Locate the cell with the specified text and output its (x, y) center coordinate. 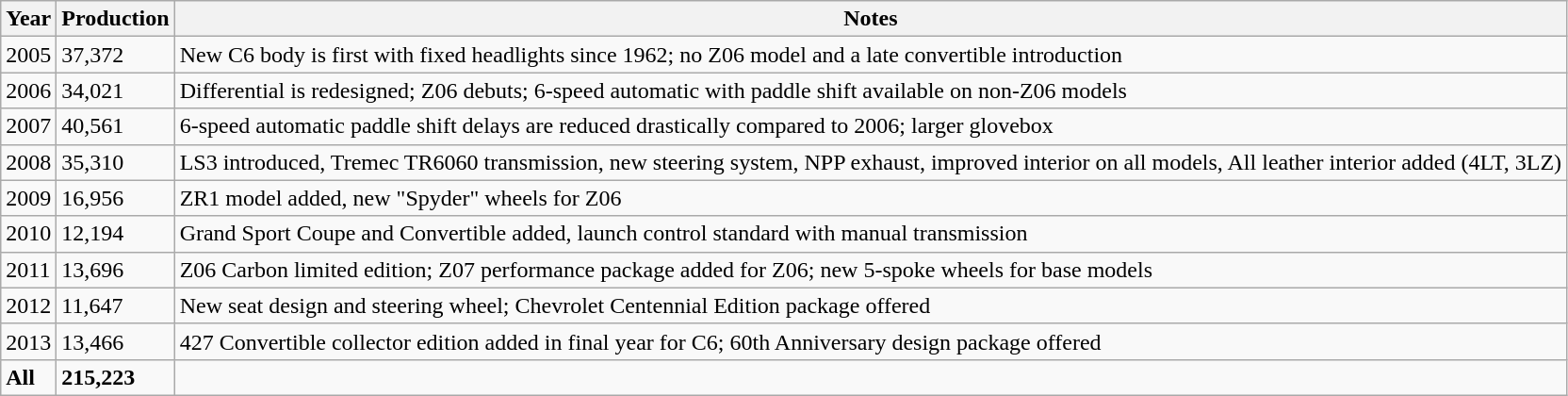
13,696 (115, 270)
13,466 (115, 341)
Grand Sport Coupe and Convertible added, launch control standard with manual transmission (871, 234)
Year (28, 19)
11,647 (115, 305)
37,372 (115, 55)
2010 (28, 234)
16,956 (115, 198)
34,021 (115, 91)
2013 (28, 341)
Notes (871, 19)
427 Convertible collector edition added in final year for C6; 60th Anniversary design package offered (871, 341)
ZR1 model added, new "Spyder" wheels for Z06 (871, 198)
2007 (28, 126)
LS3 introduced, Tremec TR6060 transmission, new steering system, NPP exhaust, improved interior on all models, All leather interior added (4LT, 3LZ) (871, 162)
40,561 (115, 126)
New seat design and steering wheel; Chevrolet Centennial Edition package offered (871, 305)
215,223 (115, 377)
2005 (28, 55)
2006 (28, 91)
2011 (28, 270)
Production (115, 19)
Z06 Carbon limited edition; Z07 performance package added for Z06; new 5-spoke wheels for base models (871, 270)
New C6 body is first with fixed headlights since 1962; no Z06 model and a late convertible introduction (871, 55)
2012 (28, 305)
35,310 (115, 162)
Differential is redesigned; Z06 debuts; 6-speed automatic with paddle shift available on non-Z06 models (871, 91)
6-speed automatic paddle shift delays are reduced drastically compared to 2006; larger glovebox (871, 126)
2009 (28, 198)
All (28, 377)
2008 (28, 162)
12,194 (115, 234)
